Detect which cell encompasses the target text, then output its (x, y) center coordinate. 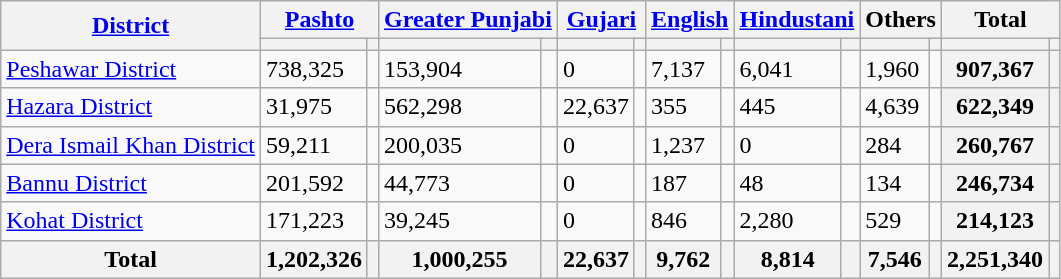
246,734 (994, 183)
1,000,255 (460, 259)
39,245 (460, 221)
2,280 (788, 221)
Gujari (601, 20)
District (131, 26)
4,639 (895, 107)
1,960 (895, 69)
284 (895, 145)
214,123 (994, 221)
59,211 (314, 145)
Dera Ismail Khan District (131, 145)
562,298 (460, 107)
2,251,340 (994, 259)
Hindustani (797, 20)
846 (683, 221)
187 (683, 183)
201,592 (314, 183)
260,767 (994, 145)
6,041 (788, 69)
9,762 (683, 259)
Greater Punjabi (468, 20)
48 (788, 183)
English (689, 20)
8,814 (788, 259)
Bannu District (131, 183)
445 (788, 107)
355 (683, 107)
Hazara District (131, 107)
153,904 (460, 69)
7,546 (895, 259)
622,349 (994, 107)
7,137 (683, 69)
Pashto (319, 20)
134 (895, 183)
Kohat District (131, 221)
907,367 (994, 69)
Others (901, 20)
44,773 (460, 183)
1,202,326 (314, 259)
Peshawar District (131, 69)
31,975 (314, 107)
171,223 (314, 221)
1,237 (683, 145)
200,035 (460, 145)
529 (895, 221)
738,325 (314, 69)
